Scan for the cell matching the given text and deliver its (x, y) coordinate at center. 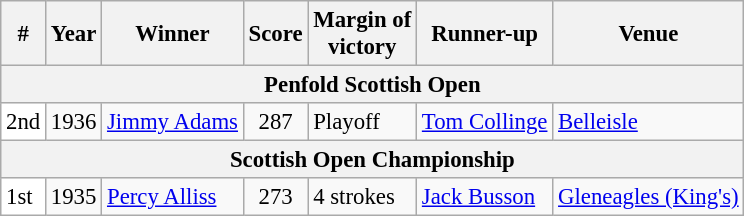
Jimmy Adams (173, 122)
Penfold Scottish Open (372, 85)
1936 (74, 122)
Scottish Open Championship (372, 160)
1935 (74, 197)
287 (276, 122)
Tom Collinge (485, 122)
Runner-up (485, 34)
# (24, 34)
Jack Busson (485, 197)
Venue (648, 34)
Playoff (362, 122)
Belleisle (648, 122)
2nd (24, 122)
Percy Alliss (173, 197)
Year (74, 34)
1st (24, 197)
Gleneagles (King's) (648, 197)
Margin ofvictory (362, 34)
273 (276, 197)
4 strokes (362, 197)
Winner (173, 34)
Score (276, 34)
